Output the (X, Y) coordinate of the center of the cell containing the given text.  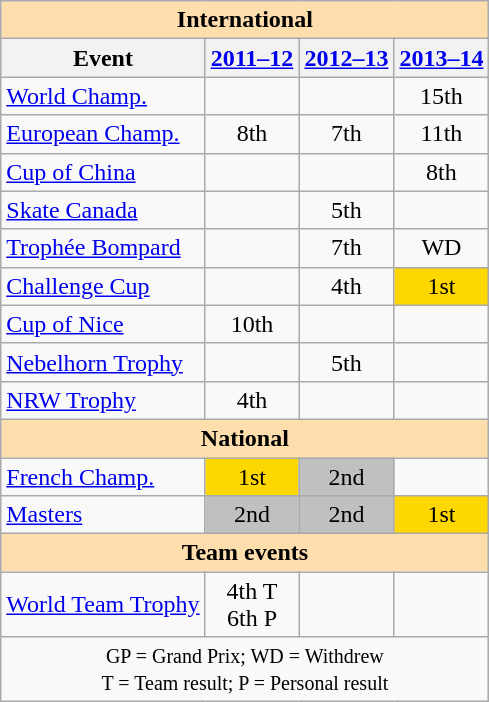
Nebelhorn Trophy (103, 362)
World Team Trophy (103, 604)
15th (442, 96)
Skate Canada (103, 210)
Team events (245, 553)
International (245, 20)
Trophée Bompard (103, 248)
WD (442, 248)
National (245, 438)
NRW Trophy (103, 400)
11th (442, 134)
10th (252, 324)
2011–12 (252, 58)
European Champ. (103, 134)
GP = Grand Prix; WD = Withdrew T = Team result; P = Personal result (245, 670)
Cup of China (103, 172)
Event (103, 58)
Challenge Cup (103, 286)
World Champ. (103, 96)
Masters (103, 515)
Cup of Nice (103, 324)
2013–14 (442, 58)
2012–13 (346, 58)
French Champ. (103, 477)
4th T 6th P (252, 604)
